Extract the [x, y] coordinate from the center of the cell holding the provided text.  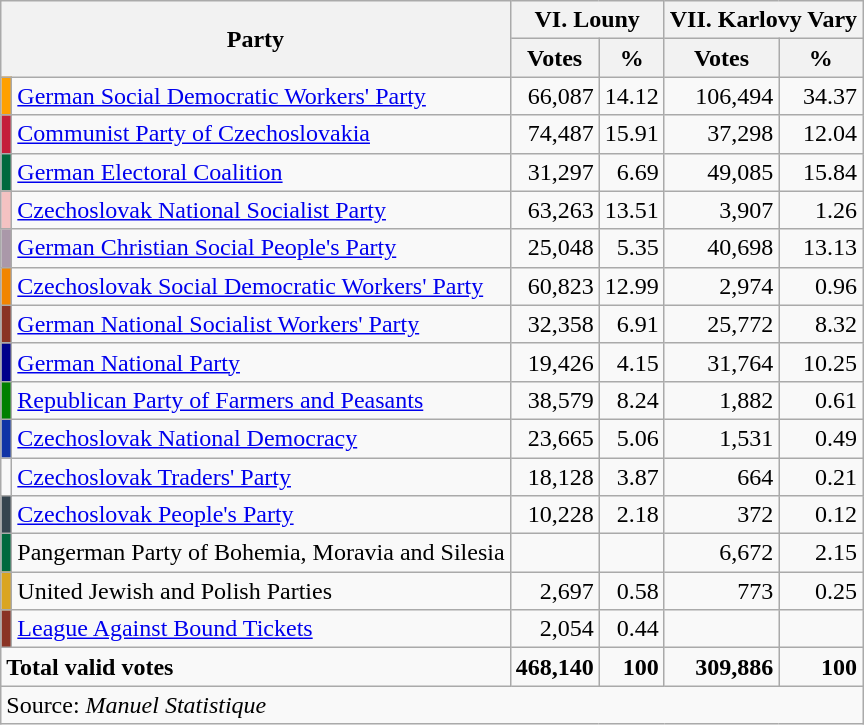
6.91 [632, 324]
VI. Louny [587, 20]
13.51 [632, 210]
Source: Manuel Statistique [432, 705]
League Against Bound Tickets [261, 629]
2,054 [554, 629]
34.37 [821, 96]
12.99 [632, 286]
United Jewish and Polish Parties [261, 591]
German Social Democratic Workers' Party [261, 96]
2.18 [632, 515]
12.04 [821, 134]
1,531 [722, 438]
5.06 [632, 438]
3.87 [632, 477]
Pangerman Party of Bohemia, Moravia and Silesia [261, 553]
60,823 [554, 286]
14.12 [632, 96]
15.84 [821, 172]
3,907 [722, 210]
0.96 [821, 286]
32,358 [554, 324]
63,263 [554, 210]
Czechoslovak People's Party [261, 515]
0.21 [821, 477]
10,228 [554, 515]
0.58 [632, 591]
Czechoslovak Traders' Party [261, 477]
2.15 [821, 553]
37,298 [722, 134]
6.69 [632, 172]
VII. Karlovy Vary [763, 20]
15.91 [632, 134]
2,697 [554, 591]
40,698 [722, 248]
23,665 [554, 438]
5.35 [632, 248]
0.44 [632, 629]
8.32 [821, 324]
Total valid votes [256, 667]
25,772 [722, 324]
19,426 [554, 362]
0.25 [821, 591]
468,140 [554, 667]
2,974 [722, 286]
106,494 [722, 96]
74,487 [554, 134]
0.61 [821, 400]
0.49 [821, 438]
10.25 [821, 362]
38,579 [554, 400]
Czechoslovak National Socialist Party [261, 210]
49,085 [722, 172]
773 [722, 591]
0.12 [821, 515]
25,048 [554, 248]
31,297 [554, 172]
1,882 [722, 400]
Czechoslovak Social Democratic Workers' Party [261, 286]
Czechoslovak National Democracy [261, 438]
Republican Party of Farmers and Peasants [261, 400]
6,672 [722, 553]
German Electoral Coalition [261, 172]
4.15 [632, 362]
1.26 [821, 210]
309,886 [722, 667]
13.13 [821, 248]
8.24 [632, 400]
German National Party [261, 362]
18,128 [554, 477]
372 [722, 515]
German Christian Social People's Party [261, 248]
Communist Party of Czechoslovakia [261, 134]
31,764 [722, 362]
German National Socialist Workers' Party [261, 324]
664 [722, 477]
Party [256, 39]
66,087 [554, 96]
